Identify which cell holds the provided text, then report its (X, Y) central coordinate. 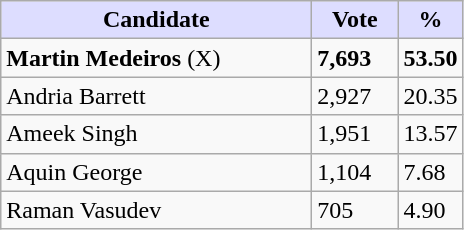
Andria Barrett (156, 96)
Martin Medeiros (X) (156, 58)
7.68 (430, 172)
Aquin George (156, 172)
% (430, 20)
Vote (355, 20)
20.35 (430, 96)
2,927 (355, 96)
13.57 (430, 134)
1,104 (355, 172)
Raman Vasudev (156, 210)
Candidate (156, 20)
7,693 (355, 58)
705 (355, 210)
4.90 (430, 210)
1,951 (355, 134)
Ameek Singh (156, 134)
53.50 (430, 58)
